From the cell containing the given text, extract its center point as (x, y) coordinate. 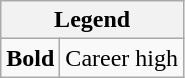
Legend (92, 20)
Career high (122, 58)
Bold (30, 58)
